Return (X, Y) of the center of cell containing provided text 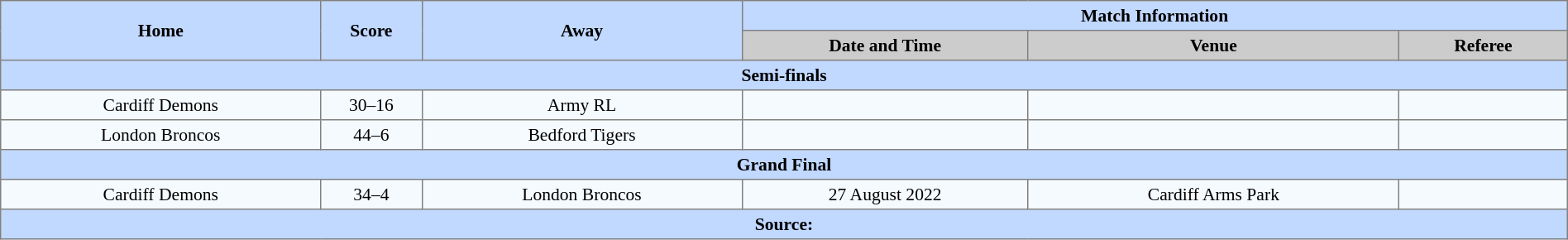
Grand Final (784, 165)
30–16 (371, 105)
Date and Time (885, 46)
Source: (784, 224)
Bedford Tigers (582, 135)
Cardiff Arms Park (1213, 194)
Referee (1483, 46)
34–4 (371, 194)
Venue (1213, 46)
27 August 2022 (885, 194)
Army RL (582, 105)
Away (582, 31)
Home (160, 31)
Match Information (1154, 16)
44–6 (371, 135)
Score (371, 31)
Semi-finals (784, 75)
